Extract the [X, Y] coordinate from the center of the cell holding the provided text.  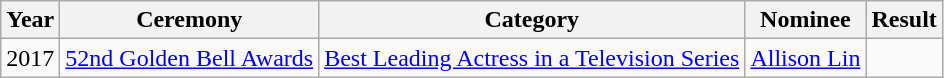
2017 [30, 58]
Allison Lin [806, 58]
Category [532, 20]
Best Leading Actress in a Television Series [532, 58]
Ceremony [190, 20]
Nominee [806, 20]
Year [30, 20]
Result [904, 20]
52nd Golden Bell Awards [190, 58]
